Determine the (x, y) coordinate at the center of the cell enclosing the given text.  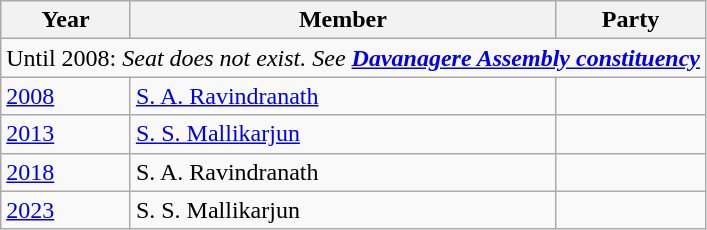
2018 (66, 172)
2013 (66, 134)
Until 2008: Seat does not exist. See Davanagere Assembly constituency (354, 58)
2023 (66, 210)
Member (342, 20)
2008 (66, 96)
Party (630, 20)
Year (66, 20)
